Locate the cell with the specified text and output its [X, Y] center coordinate. 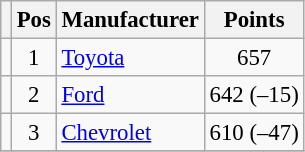
Manufacturer [130, 20]
Pos [34, 20]
657 [254, 58]
Ford [130, 95]
Toyota [130, 58]
642 (–15) [254, 95]
3 [34, 133]
Chevrolet [130, 133]
1 [34, 58]
610 (–47) [254, 133]
2 [34, 95]
Points [254, 20]
